Search for the cell housing the specified text and yield its [X, Y] center coordinate. 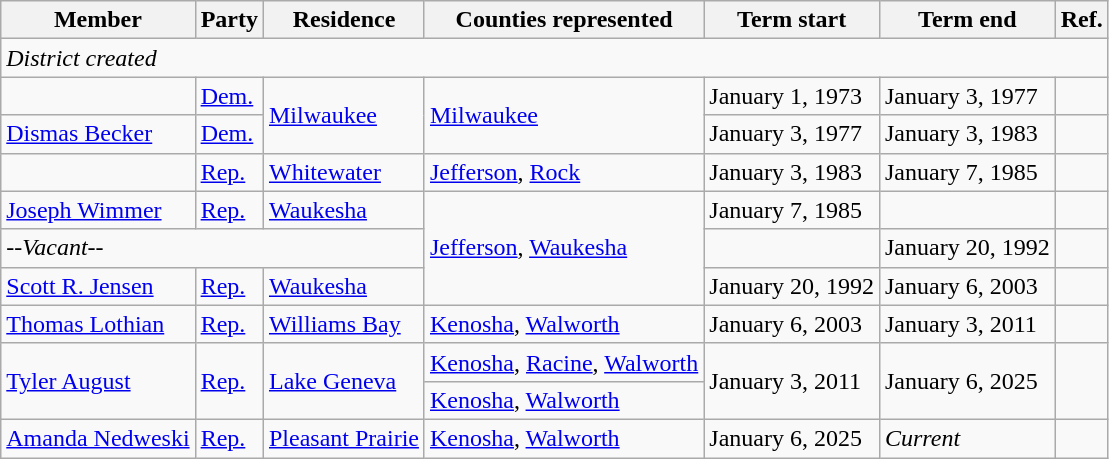
Party [229, 20]
Whitewater [344, 172]
Scott R. Jensen [98, 286]
Kenosha, Racine, Walworth [564, 362]
Jefferson, Rock [564, 172]
Ref. [1082, 20]
Joseph Wimmer [98, 210]
Current [967, 438]
Term start [792, 20]
Jefferson, Waukesha [564, 248]
January 1, 1973 [792, 96]
District created [554, 58]
Lake Geneva [344, 381]
Amanda Nedweski [98, 438]
Pleasant Prairie [344, 438]
--Vacant-- [213, 248]
Williams Bay [344, 324]
Member [98, 20]
Dismas Becker [98, 134]
Thomas Lothian [98, 324]
Tyler August [98, 381]
Counties represented [564, 20]
Residence [344, 20]
Term end [967, 20]
